Search for the cell housing the specified text and yield its (X, Y) center coordinate. 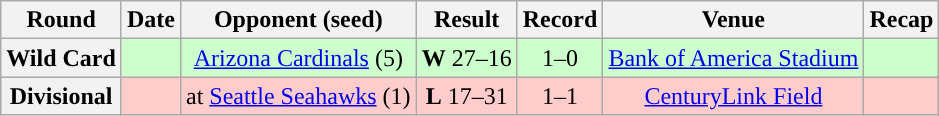
Venue (734, 20)
Recap (902, 20)
Round (62, 20)
Date (150, 20)
Divisional (62, 96)
L 17–31 (466, 96)
Result (466, 20)
Wild Card (62, 58)
1–1 (560, 96)
Opponent (seed) (298, 20)
W 27–16 (466, 58)
CenturyLink Field (734, 96)
Arizona Cardinals (5) (298, 58)
Bank of America Stadium (734, 58)
Record (560, 20)
1–0 (560, 58)
at Seattle Seahawks (1) (298, 96)
